Provide the (x, y) coordinate of the cell's center where the given text is located.  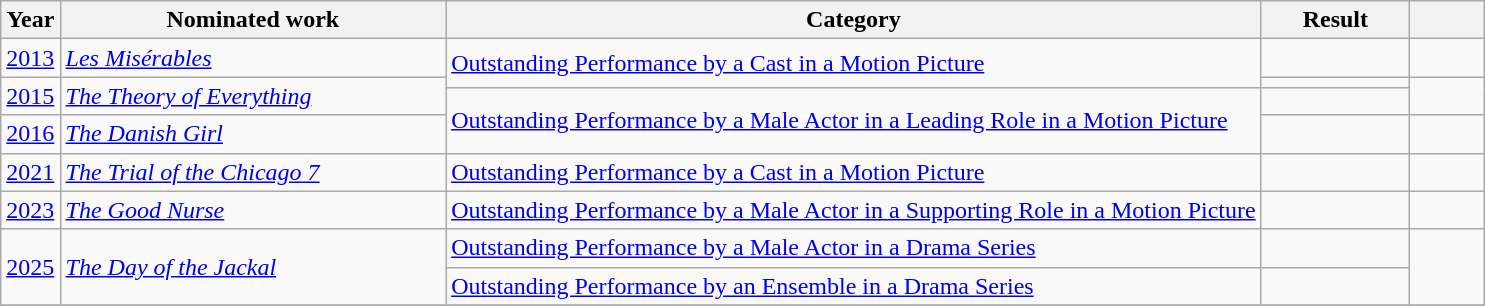
The Good Nurse (253, 210)
2025 (30, 267)
The Danish Girl (253, 134)
Outstanding Performance by a Male Actor in a Supporting Role in a Motion Picture (854, 210)
Result (1335, 20)
2015 (30, 96)
Outstanding Performance by an Ensemble in a Drama Series (854, 286)
Outstanding Performance by a Male Actor in a Leading Role in a Motion Picture (854, 120)
Category (854, 20)
Year (30, 20)
The Theory of Everything (253, 96)
2013 (30, 58)
The Day of the Jackal (253, 267)
The Trial of the Chicago 7 (253, 172)
2016 (30, 134)
Outstanding Performance by a Male Actor in a Drama Series (854, 248)
2021 (30, 172)
2023 (30, 210)
Les Misérables (253, 58)
Nominated work (253, 20)
